Scan for the cell matching the given text and deliver its [x, y] coordinate at center. 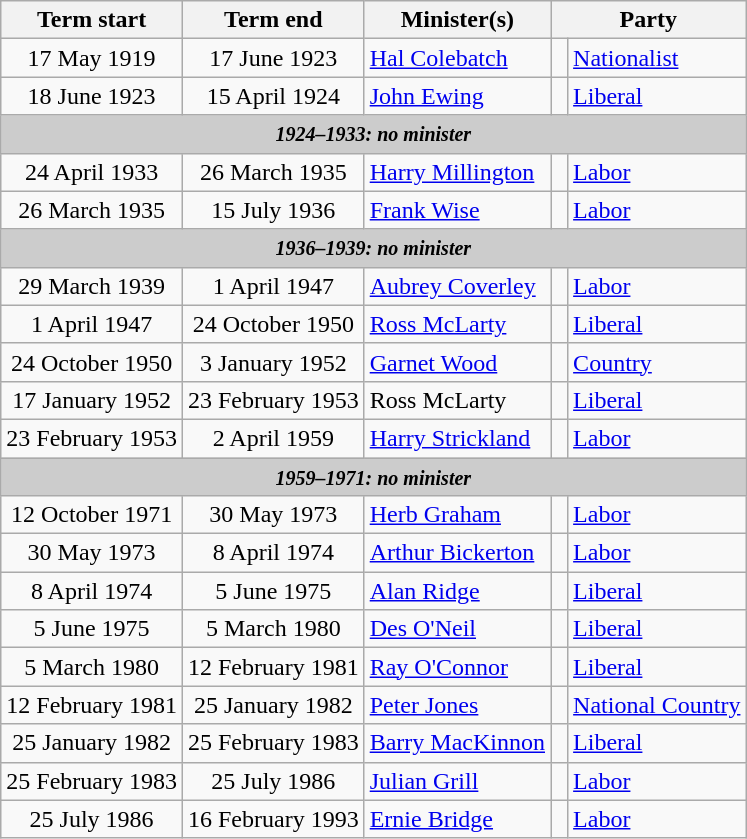
Harry Millington [457, 172]
Frank Wise [457, 210]
John Ewing [457, 96]
Herb Graham [457, 515]
17 June 1923 [273, 58]
1924–1933: no minister [374, 134]
Garnet Wood [457, 362]
Peter Jones [457, 705]
Ernie Bridge [457, 819]
Term end [273, 20]
2 April 1959 [273, 438]
Minister(s) [457, 20]
15 April 1924 [273, 96]
National Country [657, 705]
3 January 1952 [273, 362]
24 April 1933 [92, 172]
Alan Ridge [457, 591]
Harry Strickland [457, 438]
Arthur Bickerton [457, 553]
Term start [92, 20]
1936–1939: no minister [374, 248]
Ray O'Connor [457, 667]
12 October 1971 [92, 515]
16 February 1993 [273, 819]
Country [657, 362]
18 June 1923 [92, 96]
Julian Grill [457, 781]
1959–1971: no minister [374, 477]
Barry MacKinnon [457, 743]
Nationalist [657, 58]
17 May 1919 [92, 58]
29 March 1939 [92, 286]
Party [648, 20]
15 July 1936 [273, 210]
Hal Colebatch [457, 58]
Des O'Neil [457, 629]
17 January 1952 [92, 400]
Aubrey Coverley [457, 286]
